Detect which cell encompasses the target text, then output its [x, y] center coordinate. 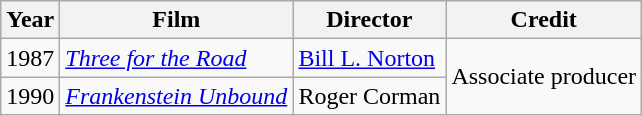
Director [370, 20]
Frankenstein Unbound [176, 96]
1987 [30, 58]
1990 [30, 96]
Bill L. Norton [370, 58]
Roger Corman [370, 96]
Credit [544, 20]
Film [176, 20]
Year [30, 20]
Three for the Road [176, 58]
Associate producer [544, 77]
